Pinpoint the cell where the given text exists, returning its [x, y] midpoint coordinate. 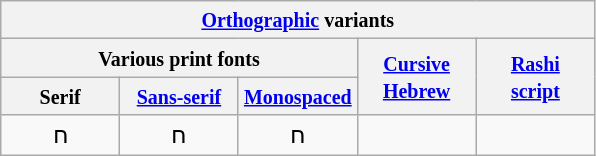
Rashiscript [536, 77]
Monospaced [298, 96]
Sans-serif [180, 96]
Serif [60, 96]
Various print fonts [179, 58]
CursiveHebrew [416, 77]
Orthographic variants [298, 20]
